Find where the given text appears and provide that cell's center as [x, y] coordinate. 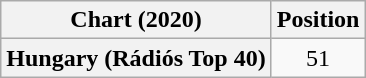
Position [318, 20]
Chart (2020) [136, 20]
51 [318, 58]
Hungary (Rádiós Top 40) [136, 58]
